From the cell containing the given text, extract its center point as (X, Y) coordinate. 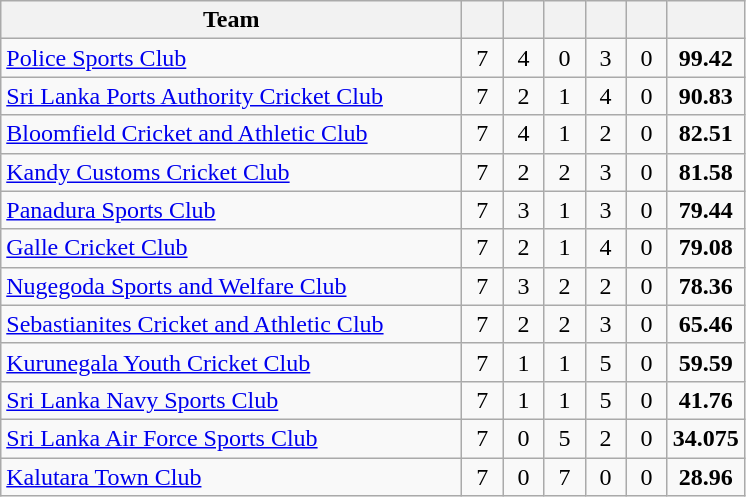
28.96 (706, 477)
Police Sports Club (232, 58)
Sebastianites Cricket and Athletic Club (232, 324)
Kurunegala Youth Cricket Club (232, 362)
Sri Lanka Ports Authority Cricket Club (232, 96)
82.51 (706, 134)
Nugegoda Sports and Welfare Club (232, 286)
Kandy Customs Cricket Club (232, 172)
65.46 (706, 324)
41.76 (706, 400)
99.42 (706, 58)
Panadura Sports Club (232, 210)
79.08 (706, 248)
Sri Lanka Air Force Sports Club (232, 438)
81.58 (706, 172)
Team (232, 20)
Kalutara Town Club (232, 477)
79.44 (706, 210)
Galle Cricket Club (232, 248)
90.83 (706, 96)
78.36 (706, 286)
Bloomfield Cricket and Athletic Club (232, 134)
Sri Lanka Navy Sports Club (232, 400)
34.075 (706, 438)
59.59 (706, 362)
